Return [X, Y] of the center of cell containing provided text 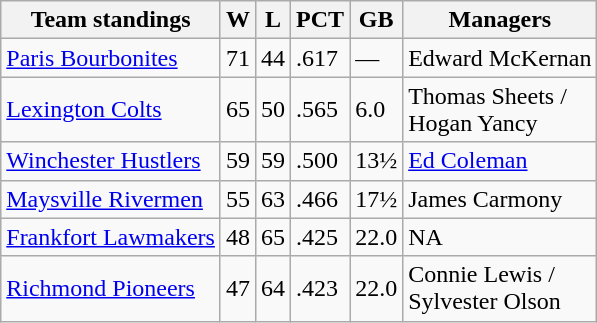
Winchester Hustlers [111, 161]
PCT [320, 20]
44 [272, 58]
Maysville Rivermen [111, 199]
.500 [320, 161]
James Carmony [500, 199]
Richmond Pioneers [111, 288]
17½ [376, 199]
13½ [376, 161]
NA [500, 237]
GB [376, 20]
W [238, 20]
Frankfort Lawmakers [111, 237]
L [272, 20]
Paris Bourbonites [111, 58]
.425 [320, 237]
64 [272, 288]
— [376, 58]
Managers [500, 20]
.617 [320, 58]
50 [272, 110]
55 [238, 199]
6.0 [376, 110]
Thomas Sheets /Hogan Yancy [500, 110]
.466 [320, 199]
63 [272, 199]
71 [238, 58]
.423 [320, 288]
.565 [320, 110]
Ed Coleman [500, 161]
47 [238, 288]
Edward McKernan [500, 58]
Lexington Colts [111, 110]
Team standings [111, 20]
48 [238, 237]
Connie Lewis /Sylvester Olson [500, 288]
